From the cell containing the given text, extract its center point as (x, y) coordinate. 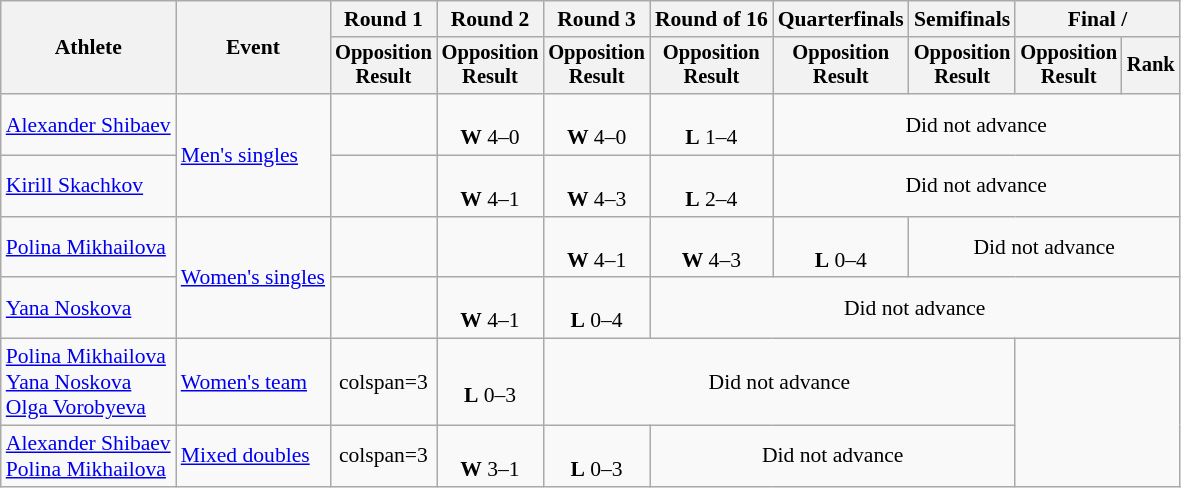
Kirill Skachkov (88, 186)
Mixed doubles (253, 456)
Alexander Shibaev (88, 124)
Women's team (253, 382)
Round 3 (596, 19)
Rank (1151, 66)
Event (253, 48)
Polina MikhailovaYana NoskovaOlga Vorobyeva (88, 382)
L 2–4 (712, 186)
Round of 16 (712, 19)
L 1–4 (712, 124)
Semifinals (962, 19)
Quarterfinals (841, 19)
Final / (1097, 19)
Polina Mikhailova (88, 248)
Athlete (88, 48)
Men's singles (253, 155)
Yana Noskova (88, 308)
Alexander ShibaevPolina Mikhailova (88, 456)
W 3–1 (490, 456)
Round 2 (490, 19)
Women's singles (253, 278)
Round 1 (384, 19)
